Find where the given text appears and provide that cell's center as (x, y) coordinate. 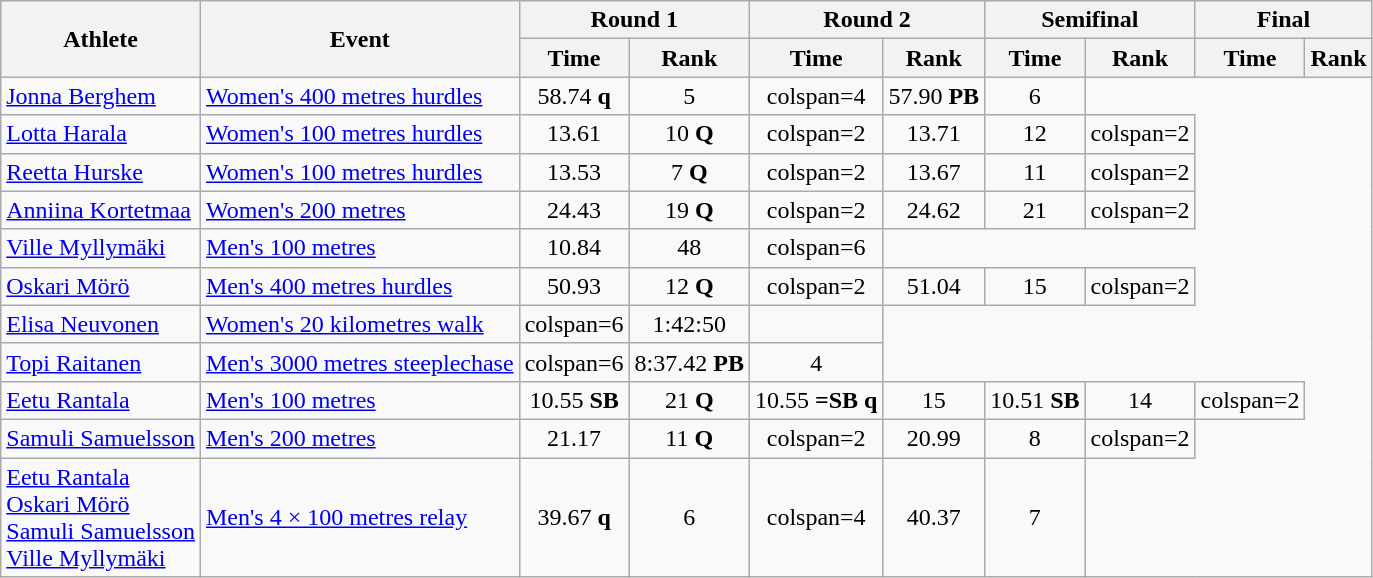
58.74 q (574, 96)
21 Q (689, 400)
13.61 (574, 134)
7 Q (689, 172)
14 (1140, 400)
7 (1035, 518)
8:37.42 PB (689, 362)
57.90 PB (934, 96)
8 (1035, 438)
Lotta Harala (101, 134)
24.62 (934, 210)
Anniina Kortetmaa (101, 210)
21 (1035, 210)
Women's 200 metres (360, 210)
13.53 (574, 172)
21.17 (574, 438)
Eetu Rantala (101, 400)
Round 2 (866, 20)
Elisa Neuvonen (101, 324)
10.51 SB (1035, 400)
Oskari Mörö (101, 286)
11 Q (689, 438)
Men's 400 metres hurdles (360, 286)
10 Q (689, 134)
Men's 200 metres (360, 438)
19 Q (689, 210)
51.04 (934, 286)
12 (1035, 134)
50.93 (574, 286)
Final (1284, 20)
Semifinal (1090, 20)
13.71 (934, 134)
Event (360, 39)
39.67 q (574, 518)
10.84 (574, 248)
Women's 400 metres hurdles (360, 96)
4 (816, 362)
Round 1 (634, 20)
13.67 (934, 172)
12 Q (689, 286)
Eetu RantalaOskari MöröSamuli SamuelssonVille Myllymäki (101, 518)
Men's 3000 metres steeplechase (360, 362)
10.55 SB (574, 400)
40.37 (934, 518)
Topi Raitanen (101, 362)
Ville Myllymäki (101, 248)
Women's 20 kilometres walk (360, 324)
48 (689, 248)
1:42:50 (689, 324)
11 (1035, 172)
Athlete (101, 39)
Jonna Berghem (101, 96)
Samuli Samuelsson (101, 438)
Reetta Hurske (101, 172)
5 (689, 96)
Men's 4 × 100 metres relay (360, 518)
24.43 (574, 210)
10.55 =SB q (816, 400)
20.99 (934, 438)
